Provide the (x, y) coordinate of the cell's center where the given text is located.  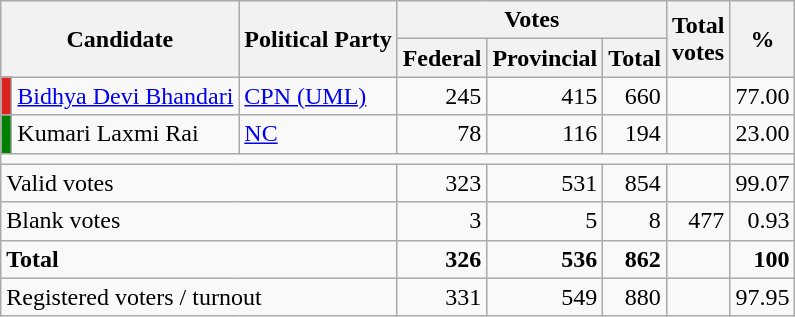
% (762, 39)
Registered voters / turnout (199, 297)
Blank votes (199, 221)
Bidhya Devi Bhandari (126, 96)
CPN (UML) (318, 96)
Kumari Laxmi Rai (126, 134)
Candidate (120, 39)
Votes (532, 20)
536 (545, 259)
Political Party (318, 39)
NC (318, 134)
8 (635, 221)
549 (545, 297)
77.00 (762, 96)
Provincial (545, 58)
97.95 (762, 297)
415 (545, 96)
194 (635, 134)
331 (442, 297)
0.93 (762, 221)
477 (698, 221)
326 (442, 259)
Totalvotes (698, 39)
660 (635, 96)
862 (635, 259)
Federal (442, 58)
100 (762, 259)
78 (442, 134)
3 (442, 221)
245 (442, 96)
116 (545, 134)
Valid votes (199, 183)
23.00 (762, 134)
323 (442, 183)
880 (635, 297)
854 (635, 183)
99.07 (762, 183)
5 (545, 221)
531 (545, 183)
